Detect which cell encompasses the target text, then output its (X, Y) center coordinate. 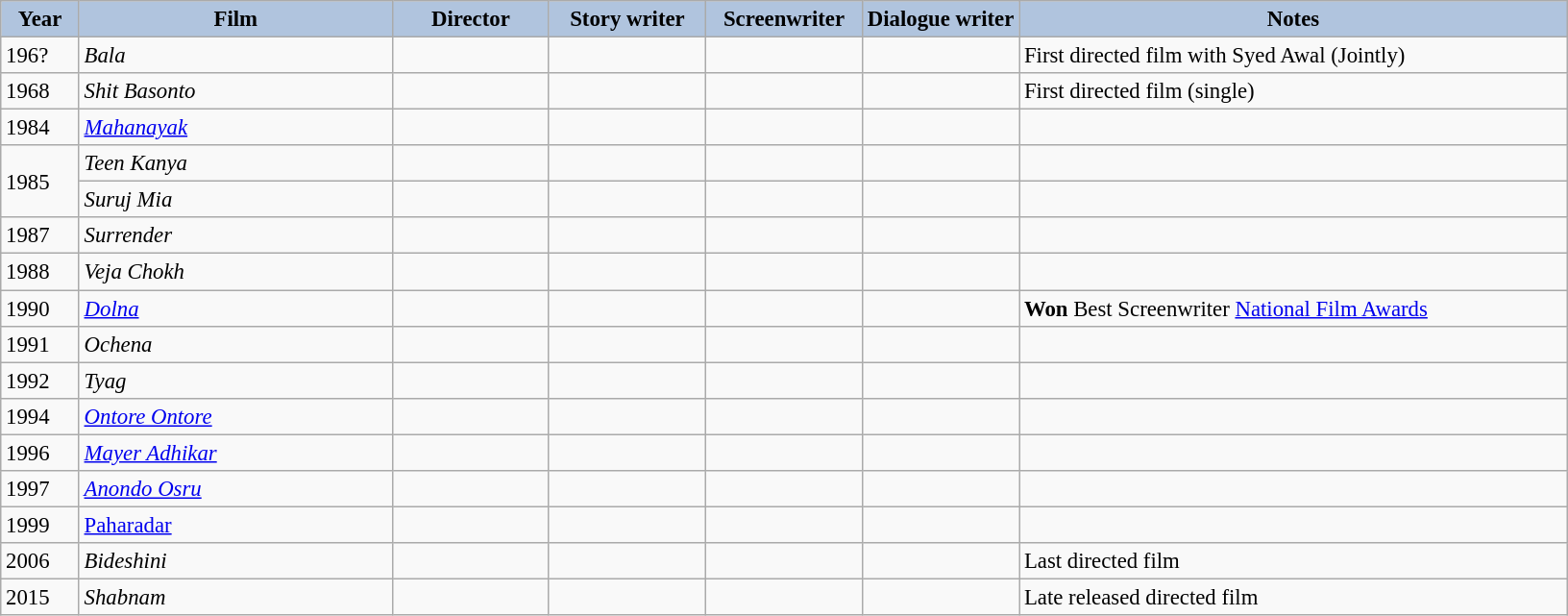
Paharadar (235, 525)
1994 (40, 416)
2015 (40, 597)
1999 (40, 525)
1990 (40, 308)
2006 (40, 561)
1984 (40, 128)
Mahanayak (235, 128)
Mayer Adhikar (235, 453)
1968 (40, 91)
Bideshini (235, 561)
Veja Chokh (235, 272)
Shabnam (235, 597)
1997 (40, 489)
1991 (40, 344)
Notes (1293, 19)
1987 (40, 235)
1996 (40, 453)
Ochena (235, 344)
First directed film (single) (1293, 91)
Bala (235, 56)
Surrender (235, 235)
Year (40, 19)
Screenwriter (784, 19)
Teen Kanya (235, 163)
Dolna (235, 308)
1988 (40, 272)
Suruj Mia (235, 200)
Ontore Ontore (235, 416)
Director (471, 19)
Dialogue writer (942, 19)
Story writer (626, 19)
196? (40, 56)
Shit Basonto (235, 91)
1985 (40, 181)
Late released directed film (1293, 597)
Won Best Screenwriter National Film Awards (1293, 308)
Film (235, 19)
Tyag (235, 381)
1992 (40, 381)
Last directed film (1293, 561)
First directed film with Syed Awal (Jointly) (1293, 56)
Anondo Osru (235, 489)
